Search for the cell housing the specified text and yield its [x, y] center coordinate. 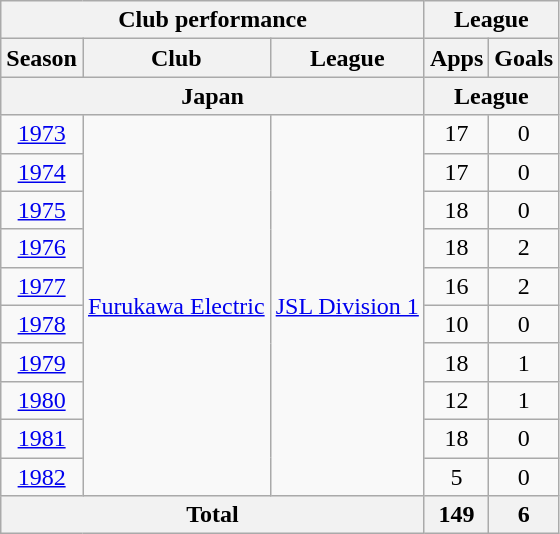
10 [456, 324]
Apps [456, 58]
JSL Division 1 [347, 306]
149 [456, 515]
16 [456, 286]
Club [176, 58]
Club performance [213, 20]
Goals [524, 58]
1982 [42, 477]
12 [456, 400]
1978 [42, 324]
5 [456, 477]
Furukawa Electric [176, 306]
Season [42, 58]
Japan [213, 96]
1979 [42, 362]
6 [524, 515]
1975 [42, 210]
1981 [42, 438]
1977 [42, 286]
1974 [42, 172]
1980 [42, 400]
1973 [42, 134]
Total [213, 515]
1976 [42, 248]
